Extract the [X, Y] coordinate from the center of the cell holding the provided text.  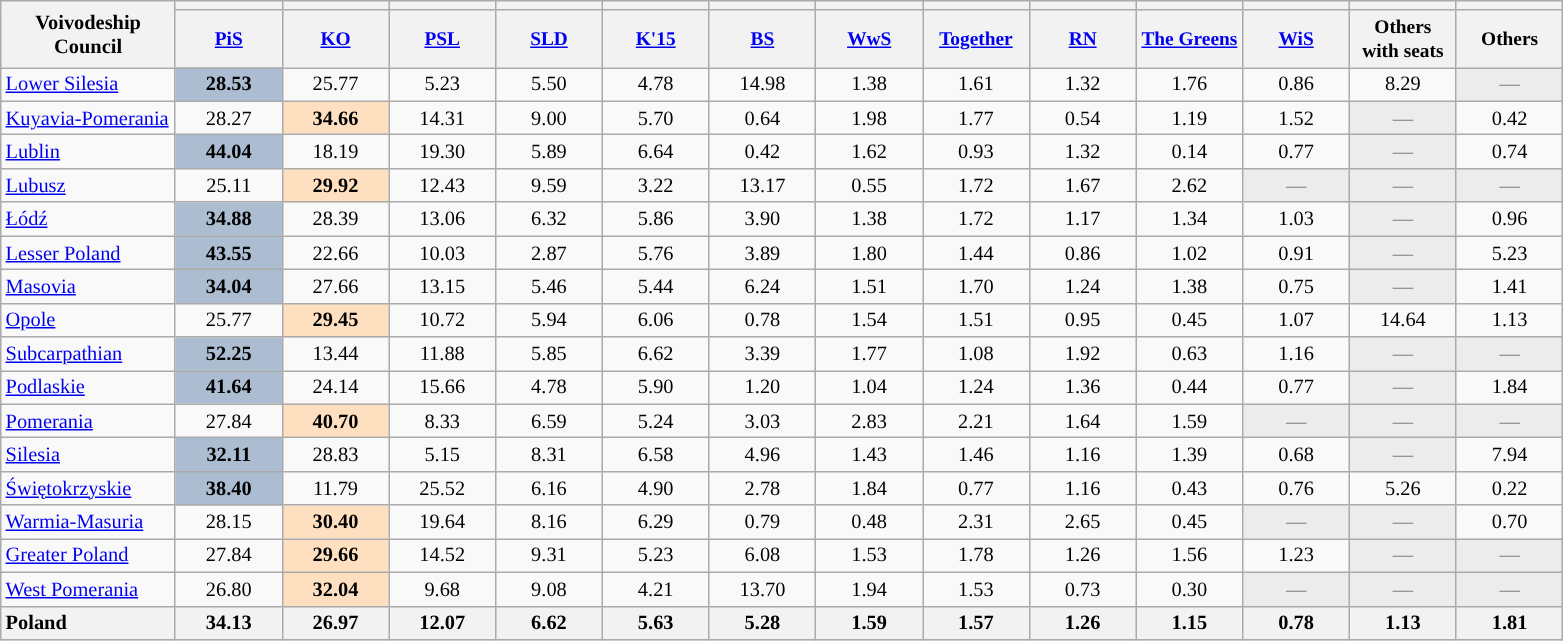
1.36 [1082, 387]
8.16 [550, 522]
38.40 [228, 488]
1.07 [1296, 320]
WiS [1296, 38]
1.62 [870, 152]
12.07 [442, 623]
0.93 [976, 152]
5.50 [550, 84]
5.26 [1402, 488]
K'15 [656, 38]
1.20 [762, 387]
1.54 [870, 320]
5.76 [656, 253]
11.79 [336, 488]
1.76 [1190, 84]
Masovia [88, 286]
24.14 [336, 387]
1.52 [1296, 118]
2.21 [976, 421]
5.85 [550, 353]
52.25 [228, 353]
14.52 [442, 555]
29.66 [336, 555]
8.31 [550, 454]
2.78 [762, 488]
0.55 [870, 185]
0.43 [1190, 488]
13.06 [442, 219]
1.46 [976, 454]
0.91 [1296, 253]
1.04 [870, 387]
0.76 [1296, 488]
11.88 [442, 353]
1.34 [1190, 219]
4.96 [762, 454]
0.63 [1190, 353]
PSL [442, 38]
0.79 [762, 522]
Lesser Poland [88, 253]
3.90 [762, 219]
1.23 [1296, 555]
25.11 [228, 185]
West Pomerania [88, 589]
5.63 [656, 623]
8.33 [442, 421]
34.88 [228, 219]
1.56 [1190, 555]
1.61 [976, 84]
9.08 [550, 589]
13.44 [336, 353]
0.44 [1190, 387]
5.28 [762, 623]
28.15 [228, 522]
6.16 [550, 488]
5.15 [442, 454]
25.52 [442, 488]
1.92 [1082, 353]
Greater Poland [88, 555]
26.97 [336, 623]
0.14 [1190, 152]
Opole [88, 320]
34.04 [228, 286]
5.89 [550, 152]
6.24 [762, 286]
0.48 [870, 522]
13.17 [762, 185]
14.64 [1402, 320]
KO [336, 38]
1.98 [870, 118]
Poland [88, 623]
2.31 [976, 522]
5.70 [656, 118]
Kuyavia-Pomerania [88, 118]
1.44 [976, 253]
0.96 [1510, 219]
2.62 [1190, 185]
1.80 [870, 253]
1.67 [1082, 185]
9.31 [550, 555]
6.59 [550, 421]
0.95 [1082, 320]
3.22 [656, 185]
43.55 [228, 253]
3.03 [762, 421]
2.87 [550, 253]
0.73 [1082, 589]
7.94 [1510, 454]
SLD [550, 38]
6.32 [550, 219]
32.04 [336, 589]
0.70 [1510, 522]
Together [976, 38]
28.53 [228, 84]
8.29 [1402, 84]
34.66 [336, 118]
0.22 [1510, 488]
VoivodeshipCouncil [88, 34]
44.04 [228, 152]
1.15 [1190, 623]
10.72 [442, 320]
Łódź [88, 219]
6.64 [656, 152]
Pomerania [88, 421]
0.54 [1082, 118]
Others [1510, 38]
1.57 [976, 623]
34.13 [228, 623]
9.00 [550, 118]
1.39 [1190, 454]
1.64 [1082, 421]
28.83 [336, 454]
Lublin [88, 152]
27.66 [336, 286]
1.81 [1510, 623]
RN [1082, 38]
3.39 [762, 353]
9.68 [442, 589]
15.66 [442, 387]
Others with seats [1402, 38]
6.29 [656, 522]
29.92 [336, 185]
28.39 [336, 219]
6.08 [762, 555]
Lubusz [88, 185]
1.43 [870, 454]
1.41 [1510, 286]
19.30 [442, 152]
0.74 [1510, 152]
5.24 [656, 421]
28.27 [228, 118]
1.94 [870, 589]
32.11 [228, 454]
5.90 [656, 387]
19.64 [442, 522]
Świętokrzyskie [88, 488]
0.75 [1296, 286]
WwS [870, 38]
1.17 [1082, 219]
13.15 [442, 286]
4.90 [656, 488]
40.70 [336, 421]
0.68 [1296, 454]
26.80 [228, 589]
6.06 [656, 320]
12.43 [442, 185]
Subcarpathian [88, 353]
30.40 [336, 522]
The Greens [1190, 38]
Warmia-Masuria [88, 522]
9.59 [550, 185]
4.21 [656, 589]
18.19 [336, 152]
10.03 [442, 253]
PiS [228, 38]
5.94 [550, 320]
Silesia [88, 454]
5.86 [656, 219]
1.08 [976, 353]
2.83 [870, 421]
2.65 [1082, 522]
13.70 [762, 589]
5.44 [656, 286]
1.78 [976, 555]
BS [762, 38]
3.89 [762, 253]
1.03 [1296, 219]
1.70 [976, 286]
29.45 [336, 320]
Podlaskie [88, 387]
1.02 [1190, 253]
Lower Silesia [88, 84]
22.66 [336, 253]
14.98 [762, 84]
6.58 [656, 454]
41.64 [228, 387]
14.31 [442, 118]
5.46 [550, 286]
0.30 [1190, 589]
0.64 [762, 118]
1.19 [1190, 118]
